Return [X, Y] of the center of cell containing provided text 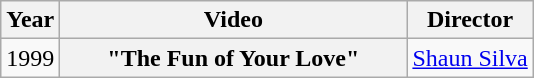
Director [470, 20]
Year [30, 20]
Video [234, 20]
"The Fun of Your Love" [234, 58]
Shaun Silva [470, 58]
1999 [30, 58]
